Locate the cell with the specified text and output its (x, y) center coordinate. 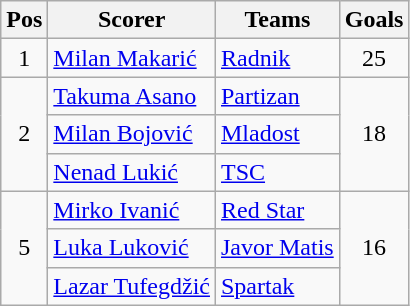
Teams (277, 20)
Spartak (277, 286)
18 (374, 134)
Pos (24, 20)
Milan Bojović (132, 134)
Milan Makarić (132, 58)
1 (24, 58)
16 (374, 248)
2 (24, 134)
Javor Matis (277, 248)
Goals (374, 20)
Scorer (132, 20)
5 (24, 248)
Mirko Ivanić (132, 210)
Radnik (277, 58)
Luka Luković (132, 248)
Partizan (277, 96)
Nenad Lukić (132, 172)
Red Star (277, 210)
Lazar Tufegdžić (132, 286)
TSC (277, 172)
25 (374, 58)
Takuma Asano (132, 96)
Mladost (277, 134)
